Scan for the cell matching the given text and deliver its (X, Y) coordinate at center. 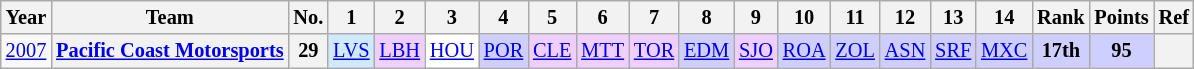
EDM (706, 51)
Rank (1060, 17)
POR (504, 51)
Pacific Coast Motorsports (170, 51)
12 (905, 17)
SRF (953, 51)
17th (1060, 51)
TOR (654, 51)
4 (504, 17)
3 (452, 17)
5 (552, 17)
9 (756, 17)
CLE (552, 51)
13 (953, 17)
MTT (602, 51)
No. (308, 17)
ASN (905, 51)
HOU (452, 51)
Ref (1174, 17)
8 (706, 17)
6 (602, 17)
1 (351, 17)
10 (804, 17)
Points (1122, 17)
Year (26, 17)
2007 (26, 51)
LVS (351, 51)
SJO (756, 51)
14 (1004, 17)
ZOL (854, 51)
Team (170, 17)
95 (1122, 51)
11 (854, 17)
LBH (399, 51)
ROA (804, 51)
MXC (1004, 51)
7 (654, 17)
29 (308, 51)
2 (399, 17)
